Locate the cell with the specified text and output its (X, Y) center coordinate. 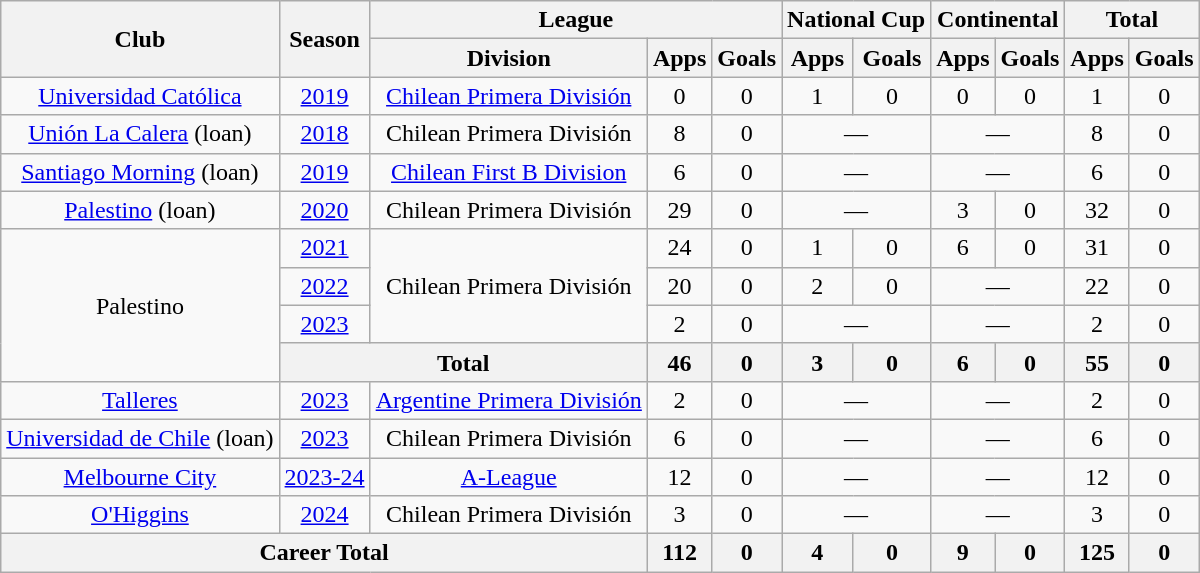
Universidad de Chile (loan) (140, 438)
2021 (324, 248)
2023-24 (324, 477)
4 (818, 553)
55 (1097, 362)
20 (679, 286)
Career Total (324, 553)
22 (1097, 286)
Unión La Calera (loan) (140, 134)
24 (679, 248)
Melbourne City (140, 477)
46 (679, 362)
Talleres (140, 400)
125 (1097, 553)
2020 (324, 210)
O'Higgins (140, 515)
32 (1097, 210)
Palestino (140, 305)
A-League (508, 477)
31 (1097, 248)
Chilean First B Division (508, 172)
Club (140, 39)
Palestino (loan) (140, 210)
Division (508, 58)
League (576, 20)
9 (963, 553)
112 (679, 553)
29 (679, 210)
Season (324, 39)
Continental (998, 20)
2022 (324, 286)
2024 (324, 515)
2018 (324, 134)
Universidad Católica (140, 96)
Argentine Primera División (508, 400)
National Cup (856, 20)
Santiago Morning (loan) (140, 172)
